Locate the cell with the specified text and output its (x, y) center coordinate. 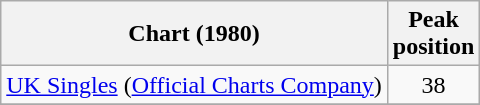
38 (433, 85)
Chart (1980) (194, 34)
UK Singles (Official Charts Company) (194, 85)
Peakposition (433, 34)
